Identify which cell holds the provided text, then report its (x, y) central coordinate. 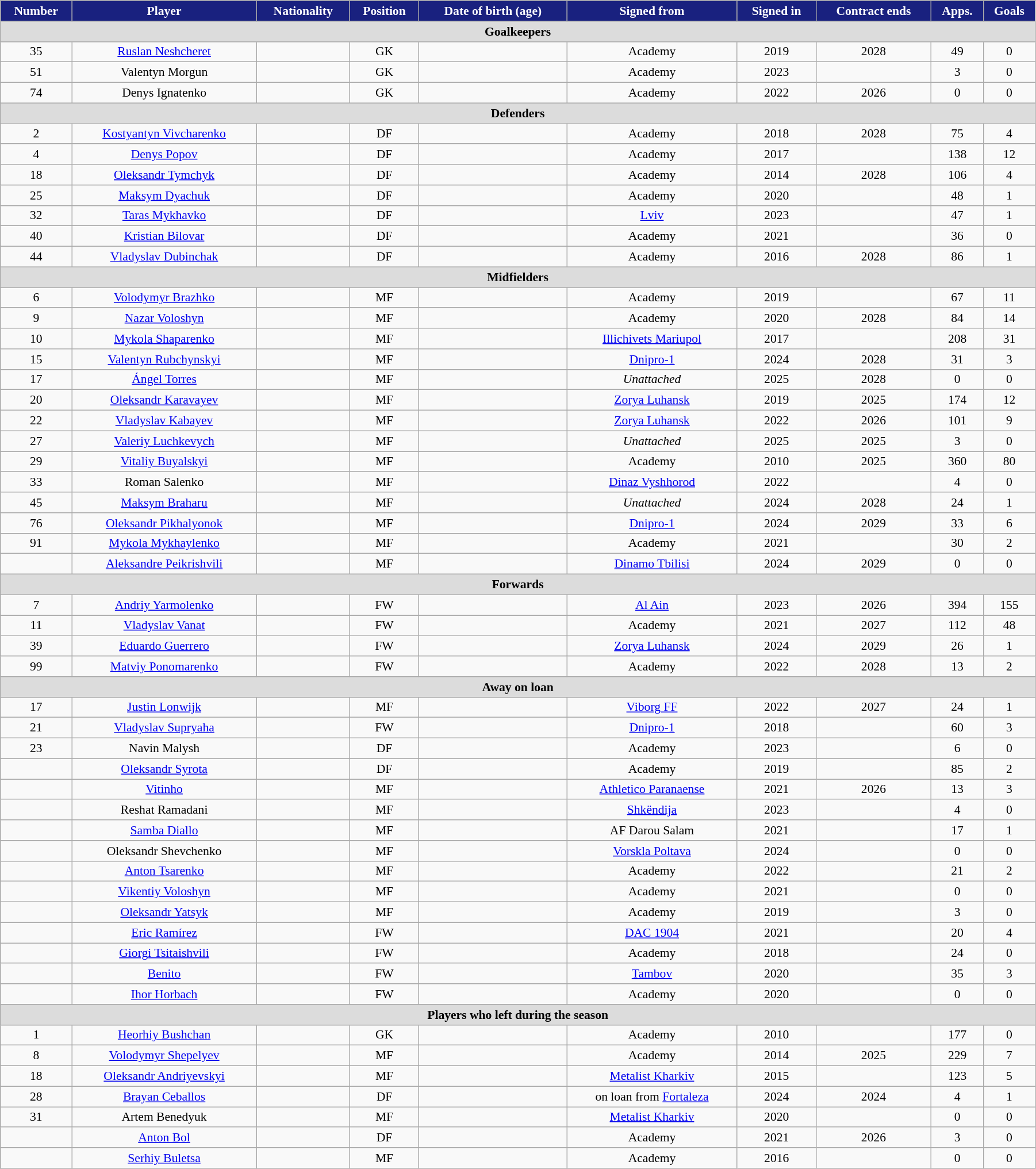
Andriy Yarmolenko (164, 605)
Goalkeepers (518, 32)
Players who left during the season (518, 1015)
74 (36, 93)
Mykola Shaparenko (164, 339)
Valentyn Rubchynskyi (164, 359)
Benito (164, 974)
39 (36, 646)
27 (36, 441)
22 (36, 421)
Anton Bol (164, 1138)
91 (36, 543)
Vladyslav Kabayev (164, 421)
394 (958, 605)
Navin Malysh (164, 749)
Matviy Ponomarenko (164, 666)
32 (36, 216)
Valeriy Luchkevych (164, 441)
Al Ain (652, 605)
Player (164, 11)
2015 (776, 1076)
Kristian Bilovar (164, 236)
8 (36, 1056)
Ihor Horbach (164, 994)
208 (958, 339)
Vikentiy Voloshyn (164, 892)
Away on loan (518, 687)
Tambov (652, 974)
67 (958, 298)
Mykola Mykhaylenko (164, 543)
Valentyn Morgun (164, 72)
76 (36, 523)
Oleksandr Tymchyk (164, 175)
99 (36, 666)
101 (958, 421)
155 (1009, 605)
Serhiy Buletsa (164, 1158)
Samba Diallo (164, 830)
Oleksandr Shevchenko (164, 851)
Volodymyr Shepelyev (164, 1056)
Aleksandre Peikrishvili (164, 564)
Signed from (652, 11)
40 (36, 236)
51 (36, 72)
86 (958, 257)
123 (958, 1076)
23 (36, 749)
Vladyslav Vanat (164, 626)
Viborg FF (652, 707)
Apps. (958, 11)
45 (36, 503)
Goals (1009, 11)
174 (958, 400)
138 (958, 155)
Date of birth (age) (493, 11)
60 (958, 728)
Kostyantyn Vivcharenko (164, 134)
Denys Popov (164, 155)
Athletico Paranaense (652, 789)
112 (958, 626)
10 (36, 339)
177 (958, 1035)
Lviv (652, 216)
29 (36, 462)
25 (36, 196)
44 (36, 257)
Forwards (518, 585)
Oleksandr Pikhalyonok (164, 523)
84 (958, 319)
Defenders (518, 113)
Justin Lonwijk (164, 707)
49 (958, 52)
DAC 1904 (652, 933)
Eric Ramírez (164, 933)
Oleksandr Andriyevskyi (164, 1076)
Contract ends (873, 11)
Shkëndija (652, 810)
Vladyslav Dubinchak (164, 257)
Ruslan Neshcheret (164, 52)
Nazar Voloshyn (164, 319)
Dinamo Tbilisi (652, 564)
Reshat Ramadani (164, 810)
106 (958, 175)
Maksym Braharu (164, 503)
26 (958, 646)
85 (958, 769)
Brayan Ceballos (164, 1097)
Anton Tsarenko (164, 871)
5 (1009, 1076)
47 (958, 216)
on loan from Fortaleza (652, 1097)
Heorhiy Bushchan (164, 1035)
AF Darou Salam (652, 830)
Number (36, 11)
Giorgi Tsitaishvili (164, 953)
Nationality (303, 11)
Volodymyr Brazhko (164, 298)
229 (958, 1056)
Vitaliy Buyalskyi (164, 462)
Ángel Torres (164, 380)
Oleksandr Yatsyk (164, 913)
Eduardo Guerrero (164, 646)
360 (958, 462)
Midfielders (518, 277)
30 (958, 543)
Oleksandr Syrota (164, 769)
Signed in (776, 11)
Vorskla Poltava (652, 851)
Denys Ignatenko (164, 93)
Artem Benedyuk (164, 1117)
Oleksandr Karavayev (164, 400)
36 (958, 236)
Dinaz Vyshhorod (652, 482)
75 (958, 134)
Illichivets Mariupol (652, 339)
14 (1009, 319)
Vitinho (164, 789)
28 (36, 1097)
Taras Mykhavko (164, 216)
Roman Salenko (164, 482)
Vladyslav Supryaha (164, 728)
Maksym Dyachuk (164, 196)
Position (384, 11)
80 (1009, 462)
15 (36, 359)
